Extract the (x, y) coordinate from the center of the cell holding the provided text.  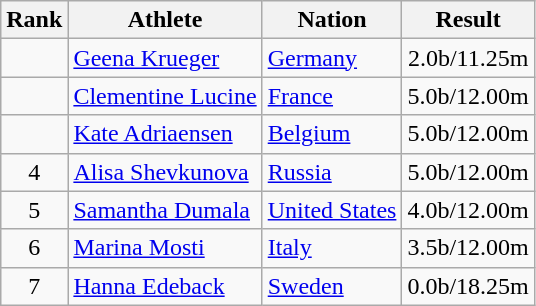
Marina Mosti (165, 248)
Sweden (332, 286)
Italy (332, 248)
Hanna Edeback (165, 286)
Clementine Lucine (165, 96)
7 (34, 286)
Result (468, 20)
3.5b/12.00m (468, 248)
Athlete (165, 20)
4 (34, 172)
Alisa Shevkunova (165, 172)
Geena Krueger (165, 58)
United States (332, 210)
0.0b/18.25m (468, 286)
Belgium (332, 134)
Kate Adriaensen (165, 134)
4.0b/12.00m (468, 210)
2.0b/11.25m (468, 58)
6 (34, 248)
Nation (332, 20)
Samantha Dumala (165, 210)
Russia (332, 172)
5 (34, 210)
Rank (34, 20)
Germany (332, 58)
France (332, 96)
